Identify which cell holds the provided text, then report its [X, Y] central coordinate. 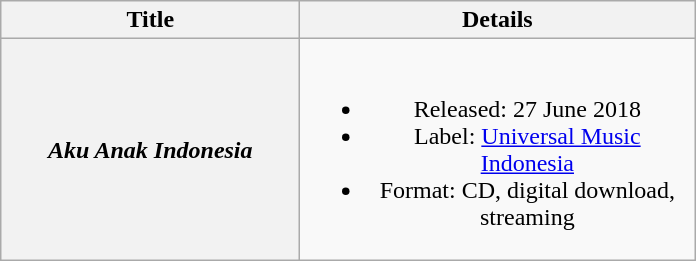
Released: 27 June 2018Label: Universal Music IndonesiaFormat: CD, digital download, streaming [498, 150]
Details [498, 20]
Title [150, 20]
Aku Anak Indonesia [150, 150]
